Search for the cell housing the specified text and yield its (x, y) center coordinate. 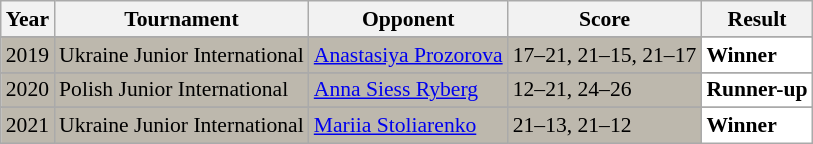
17–21, 21–15, 21–17 (605, 55)
2020 (28, 90)
Anastasiya Prozorova (408, 55)
Result (756, 19)
Mariia Stoliarenko (408, 126)
Runner-up (756, 90)
Polish Junior International (182, 90)
Tournament (182, 19)
Year (28, 19)
2021 (28, 126)
21–13, 21–12 (605, 126)
Score (605, 19)
2019 (28, 55)
Opponent (408, 19)
Anna Siess Ryberg (408, 90)
12–21, 24–26 (605, 90)
